For the text-containing cell, return its midpoint in (x, y) coordinate format. 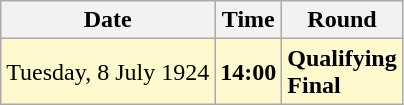
Round (342, 20)
QualifyingFinal (342, 72)
Date (108, 20)
Time (248, 20)
14:00 (248, 72)
Tuesday, 8 July 1924 (108, 72)
